Identify which cell holds the provided text, then report its [X, Y] central coordinate. 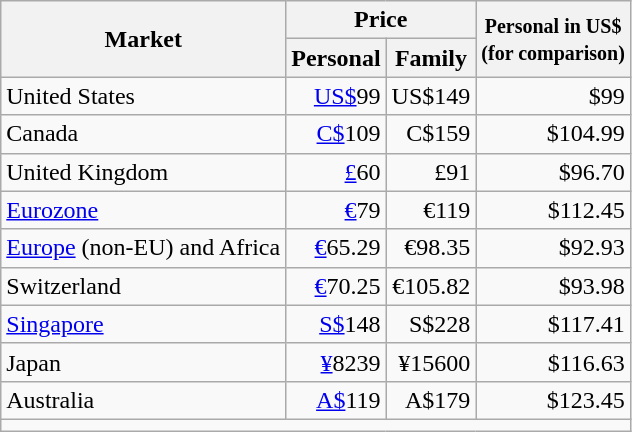
€105.82 [431, 286]
S$228 [431, 324]
Price [381, 20]
Market [144, 39]
$93.98 [554, 286]
Personal in US$(for comparison) [554, 39]
$92.93 [554, 248]
$96.70 [554, 172]
C$109 [336, 134]
US$99 [336, 96]
€79 [336, 210]
Family [431, 58]
S$148 [336, 324]
C$159 [431, 134]
Switzerland [144, 286]
Personal [336, 58]
Eurozone [144, 210]
¥15600 [431, 362]
€70.25 [336, 286]
Europe (non-EU) and Africa [144, 248]
Canada [144, 134]
$104.99 [554, 134]
$99 [554, 96]
€98.35 [431, 248]
¥8239 [336, 362]
United Kingdom [144, 172]
Australia [144, 400]
United States [144, 96]
Japan [144, 362]
£91 [431, 172]
Singapore [144, 324]
$112.45 [554, 210]
£60 [336, 172]
US$149 [431, 96]
$116.63 [554, 362]
$123.45 [554, 400]
A$119 [336, 400]
€65.29 [336, 248]
€119 [431, 210]
$117.41 [554, 324]
A$179 [431, 400]
